Identify which cell holds the provided text, then report its (x, y) central coordinate. 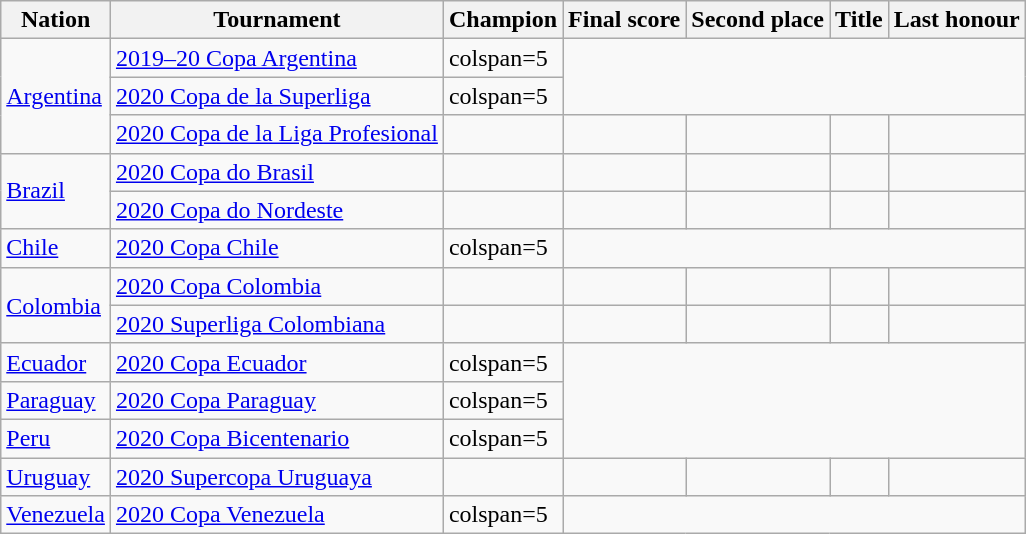
2020 Copa Ecuador (276, 362)
2020 Copa do Brasil (276, 172)
2020 Copa de la Superliga (276, 96)
Brazil (56, 191)
Paraguay (56, 400)
2020 Copa Paraguay (276, 400)
2020 Copa Venezuela (276, 515)
Nation (56, 20)
2020 Copa de la Liga Profesional (276, 134)
Final score (624, 20)
Argentina (56, 96)
Tournament (276, 20)
2019–20 Copa Argentina (276, 58)
2020 Copa Bicentenario (276, 438)
Last honour (956, 20)
2020 Superliga Colombiana (276, 324)
Uruguay (56, 477)
Peru (56, 438)
Chile (56, 248)
2020 Copa do Nordeste (276, 210)
Colombia (56, 305)
Second place (758, 20)
2020 Supercopa Uruguaya (276, 477)
Ecuador (56, 362)
Venezuela (56, 515)
Champion (502, 20)
2020 Copa Chile (276, 248)
Title (860, 20)
2020 Copa Colombia (276, 286)
